Pinpoint the cell where the given text exists, returning its (X, Y) midpoint coordinate. 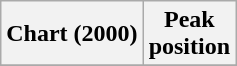
Chart (2000) (72, 34)
Peak position (189, 34)
